Search for the cell housing the specified text and yield its (X, Y) center coordinate. 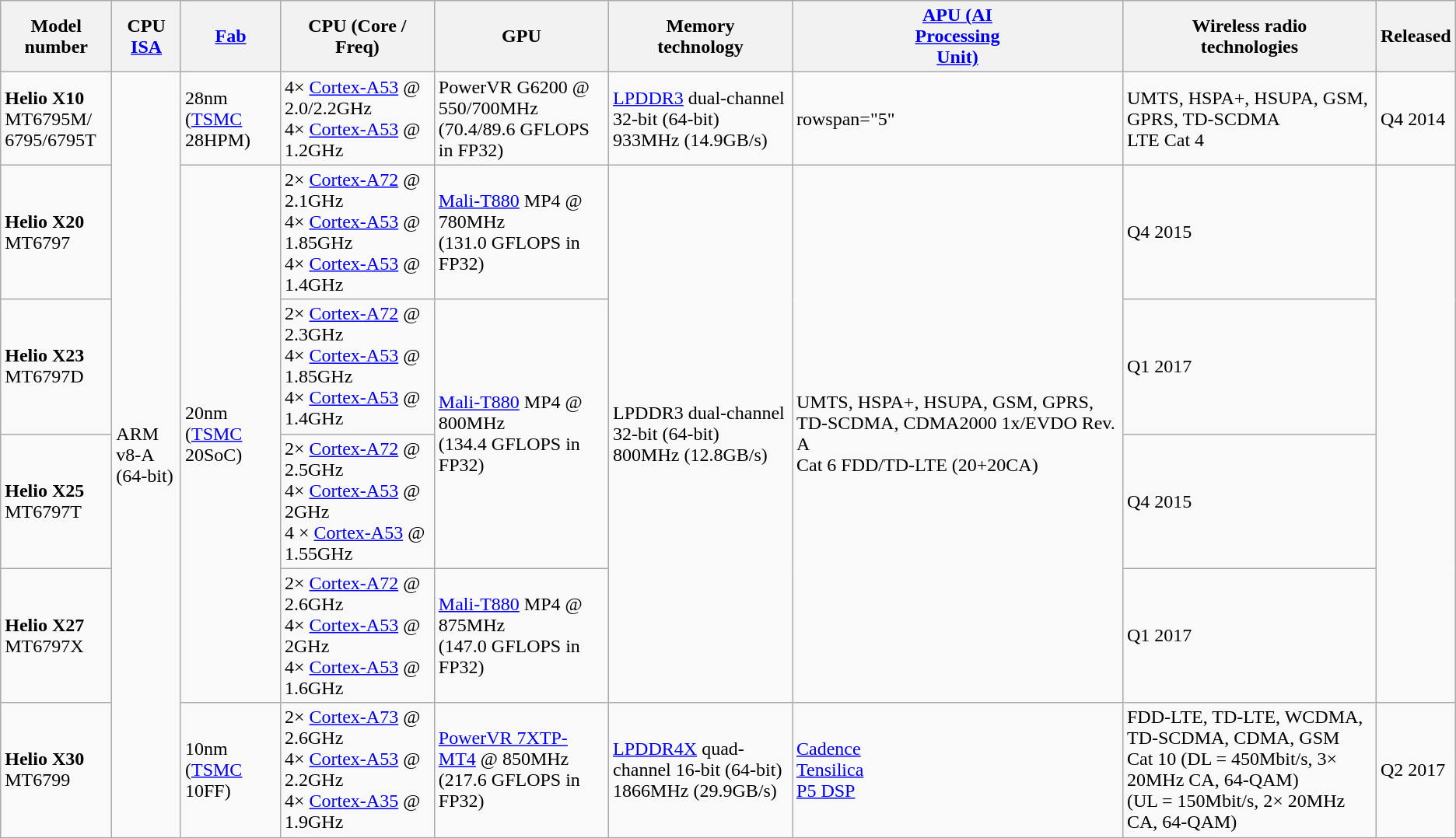
Helio X27MT6797X (56, 636)
ARM v8-A(64-bit) (146, 455)
Helio X23MT6797D (56, 367)
28nm (TSMC 28HPM) (230, 118)
UMTS, HSPA+, HSUPA, GSM, GPRS, TD-SCDMA, CDMA2000 1x/EVDO Rev. ACat 6 FDD/TD-LTE (20+20CA) (957, 434)
Fab (230, 37)
Released (1416, 37)
Mali-T880 MP4 @ 875MHz(147.0 GFLOPS in FP32) (521, 636)
LPDDR4X quad-channel 16-bit (64-bit)1866MHz (29.9GB/s) (701, 770)
PowerVR G6200 @ 550/700MHz(70.4/89.6 GFLOPS in FP32) (521, 118)
4× Cortex-A53 @ 2.0/2.2GHz4× Cortex-A53 @ 1.2GHz (357, 118)
Helio X30MT6799 (56, 770)
UMTS, HSPA+, HSUPA, GSM, GPRS, TD-SCDMALTE Cat 4 (1249, 118)
APU (AI Processing Unit) (957, 37)
2× Cortex-A72 @ 2.5GHz4× Cortex-A53 @ 2GHz4 × Cortex-A53 @ 1.55GHz (357, 501)
LPDDR3 dual-channel 32-bit (64-bit)800MHz (12.8GB/s) (701, 434)
2× Cortex-A72 @ 2.6GHz4× Cortex-A53 @ 2GHz4× Cortex-A53 @ 1.6GHz (357, 636)
Mali-T880 MP4 @ 800MHz(134.4 GFLOPS in FP32) (521, 434)
Q4 2014 (1416, 118)
CPU (Core / Freq) (357, 37)
Mali-T880 MP4 @ 780MHz(131.0 GFLOPS in FP32) (521, 232)
PowerVR 7XTP-MT4 @ 850MHz(217.6 GFLOPS in FP32) (521, 770)
2× Cortex-A73 @ 2.6GHz4× Cortex-A53 @ 2.2GHz4× Cortex-A35 @ 1.9GHz (357, 770)
Helio X20MT6797 (56, 232)
LPDDR3 dual-channel 32-bit (64-bit)933MHz (14.9GB/s) (701, 118)
Q2 2017 (1416, 770)
Helio X25MT6797T (56, 501)
Helio X10MT6795M/ 6795/6795T (56, 118)
Memory technology (701, 37)
FDD-LTE, TD-LTE, WCDMA, TD-SCDMA, CDMA, GSMCat 10 (DL = 450Mbit/s, 3× 20MHz CA, 64-QAM)(UL = 150Mbit/s, 2× 20MHz CA, 64-QAM) (1249, 770)
2× Cortex-A72 @ 2.3GHz4× Cortex-A53 @ 1.85GHz4× Cortex-A53 @ 1.4GHz (357, 367)
CPU ISA (146, 37)
20nm (TSMC 20SoC) (230, 434)
Model number (56, 37)
Wireless radio technologies (1249, 37)
Cadence Tensilica P5 DSP (957, 770)
2× Cortex-A72 @ 2.1GHz4× Cortex-A53 @ 1.85GHz4× Cortex-A53 @ 1.4GHz (357, 232)
10nm(TSMC 10FF) (230, 770)
rowspan="5" (957, 118)
GPU (521, 37)
